Return the (x, y) coordinate for the center point of the cell that contains the specified text.  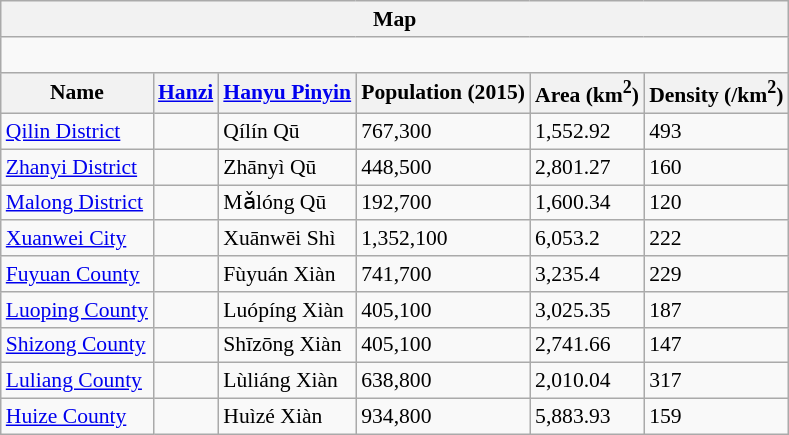
Fuyuan County (77, 274)
Mǎlóng Qū (287, 203)
317 (716, 381)
Qilin District (77, 132)
Name (77, 92)
3,025.35 (587, 310)
Huìzé Xiàn (287, 417)
638,800 (443, 381)
Luópíng Xiàn (287, 310)
120 (716, 203)
Luoping County (77, 310)
Shizong County (77, 345)
1,552.92 (587, 132)
741,700 (443, 274)
Zhanyi District (77, 167)
Area (km2) (587, 92)
159 (716, 417)
Lùliáng Xiàn (287, 381)
147 (716, 345)
192,700 (443, 203)
222 (716, 239)
Fùyuán Xiàn (287, 274)
Map (395, 19)
934,800 (443, 417)
3,235.4 (587, 274)
767,300 (443, 132)
Malong District (77, 203)
Density (/km2) (716, 92)
Shīzōng Xiàn (287, 345)
Hanzi (186, 92)
2,010.04 (587, 381)
5,883.93 (587, 417)
Population (2015) (443, 92)
Zhānyì Qū (287, 167)
Huize County (77, 417)
1,600.34 (587, 203)
Xuānwēi Shì (287, 239)
187 (716, 310)
Hanyu Pinyin (287, 92)
448,500 (443, 167)
1,352,100 (443, 239)
6,053.2 (587, 239)
2,801.27 (587, 167)
Xuanwei City (77, 239)
2,741.66 (587, 345)
493 (716, 132)
Qílín Qū (287, 132)
229 (716, 274)
Luliang County (77, 381)
160 (716, 167)
